Detect which cell encompasses the target text, then output its [x, y] center coordinate. 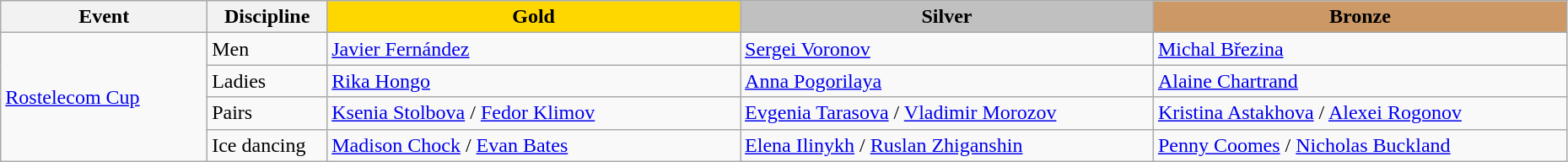
Madison Chock / Evan Bates [534, 145]
Bronze [1360, 17]
Rostelecom Cup [105, 97]
Men [267, 49]
Pairs [267, 113]
Discipline [267, 17]
Penny Coomes / Nicholas Buckland [1360, 145]
Ksenia Stolbova / Fedor Klimov [534, 113]
Elena Ilinykh / Ruslan Zhiganshin [947, 145]
Kristina Astakhova / Alexei Rogonov [1360, 113]
Evgenia Tarasova / Vladimir Morozov [947, 113]
Ice dancing [267, 145]
Event [105, 17]
Rika Hongo [534, 81]
Ladies [267, 81]
Gold [534, 17]
Silver [947, 17]
Sergei Voronov [947, 49]
Alaine Chartrand [1360, 81]
Michal Březina [1360, 49]
Javier Fernández [534, 49]
Anna Pogorilaya [947, 81]
